Return (x, y) of the center of cell containing provided text 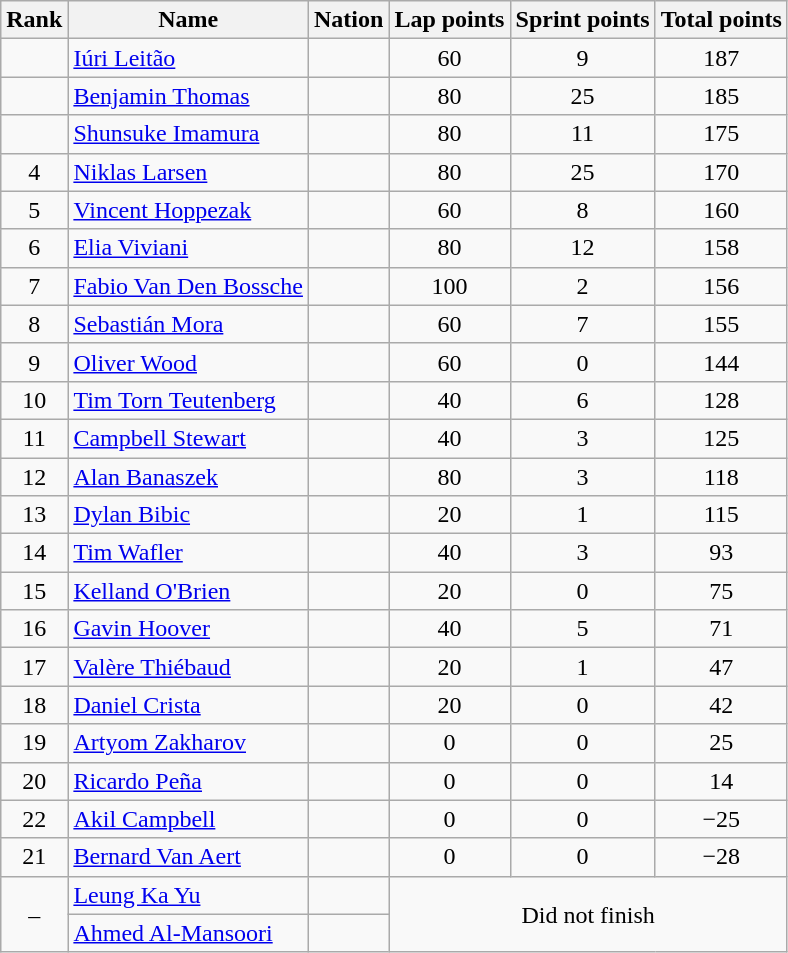
Rank (34, 20)
Name (188, 20)
170 (721, 172)
Leung Ka Yu (188, 895)
Tim Wafler (188, 553)
13 (34, 515)
71 (721, 629)
187 (721, 58)
19 (34, 743)
Lap points (450, 20)
22 (34, 819)
115 (721, 515)
10 (34, 400)
Sprint points (582, 20)
– (34, 914)
Niklas Larsen (188, 172)
2 (582, 286)
Bernard Van Aert (188, 857)
Alan Banaszek (188, 477)
42 (721, 705)
Shunsuke Imamura (188, 134)
185 (721, 96)
Benjamin Thomas (188, 96)
Gavin Hoover (188, 629)
Dylan Bibic (188, 515)
Sebastián Mora (188, 324)
156 (721, 286)
4 (34, 172)
Fabio Van Den Bossche (188, 286)
Campbell Stewart (188, 438)
128 (721, 400)
18 (34, 705)
118 (721, 477)
Nation (348, 20)
Total points (721, 20)
Elia Viviani (188, 248)
Oliver Wood (188, 362)
155 (721, 324)
15 (34, 591)
175 (721, 134)
144 (721, 362)
125 (721, 438)
−28 (721, 857)
Daniel Crista (188, 705)
−25 (721, 819)
Vincent Hoppezak (188, 210)
Akil Campbell (188, 819)
158 (721, 248)
160 (721, 210)
21 (34, 857)
Artyom Zakharov (188, 743)
Kelland O'Brien (188, 591)
Ahmed Al-Mansoori (188, 933)
Did not finish (588, 914)
100 (450, 286)
Tim Torn Teutenberg (188, 400)
93 (721, 553)
Ricardo Peña (188, 781)
75 (721, 591)
17 (34, 667)
16 (34, 629)
47 (721, 667)
Iúri Leitão (188, 58)
Valère Thiébaud (188, 667)
